Scan for the cell matching the given text and deliver its [x, y] coordinate at center. 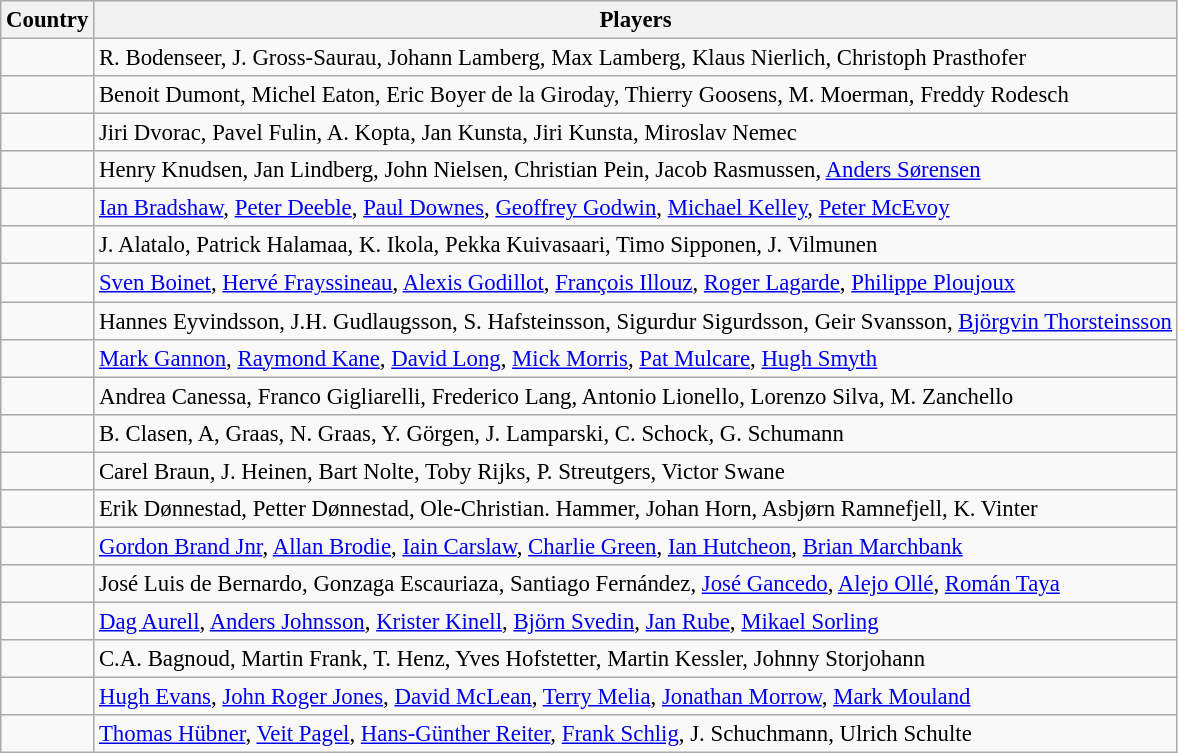
Hannes Eyvindsson, J.H. Gudlaugsson, S. Hafsteinsson, Sigurdur Sigurdsson, Geir Svansson, Björgvin Thorsteinsson [636, 321]
Sven Boinet, Hervé Frayssineau, Alexis Godillot, François Illouz, Roger Lagarde, Philippe Ploujoux [636, 283]
José Luis de Bernardo, Gonzaga Escauriaza, Santiago Fernández, José Gancedo, Alejo Ollé, Román Taya [636, 584]
B. Clasen, A, Graas, N. Graas, Y. Görgen, J. Lamparski, C. Schock, G. Schumann [636, 433]
Ian Bradshaw, Peter Deeble, Paul Downes, Geoffrey Godwin, Michael Kelley, Peter McEvoy [636, 208]
C.A. Bagnoud, Martin Frank, T. Henz, Yves Hofstetter, Martin Kessler, Johnny Storjohann [636, 659]
Country [48, 20]
Thomas Hübner, Veit Pagel, Hans-Günther Reiter, Frank Schlig, J. Schuchmann, Ulrich Schulte [636, 734]
R. Bodenseer, J. Gross-Saurau, Johann Lamberg, Max Lamberg, Klaus Nierlich, Christoph Prasthofer [636, 58]
Dag Aurell, Anders Johnsson, Krister Kinell, Björn Svedin, Jan Rube, Mikael Sorling [636, 621]
Mark Gannon, Raymond Kane, David Long, Mick Morris, Pat Mulcare, Hugh Smyth [636, 358]
Benoit Dumont, Michel Eaton, Eric Boyer de la Giroday, Thierry Goosens, M. Moerman, Freddy Rodesch [636, 95]
Carel Braun, J. Heinen, Bart Nolte, Toby Rijks, P. Streutgers, Victor Swane [636, 471]
Andrea Canessa, Franco Gigliarelli, Frederico Lang, Antonio Lionello, Lorenzo Silva, M. Zanchello [636, 396]
J. Alatalo, Patrick Halamaa, K. Ikola, Pekka Kuivasaari, Timo Sipponen, J. Vilmunen [636, 245]
Hugh Evans, John Roger Jones, David McLean, Terry Melia, Jonathan Morrow, Mark Mouland [636, 697]
Gordon Brand Jnr, Allan Brodie, Iain Carslaw, Charlie Green, Ian Hutcheon, Brian Marchbank [636, 546]
Erik Dønnestad, Petter Dønnestad, Ole-Christian. Hammer, Johan Horn, Asbjørn Ramnefjell, K. Vinter [636, 509]
Henry Knudsen, Jan Lindberg, John Nielsen, Christian Pein, Jacob Rasmussen, Anders Sørensen [636, 170]
Players [636, 20]
Jiri Dvorac, Pavel Fulin, A. Kopta, Jan Kunsta, Jiri Kunsta, Miroslav Nemec [636, 133]
